For the text-containing cell, return its midpoint in (X, Y) coordinate format. 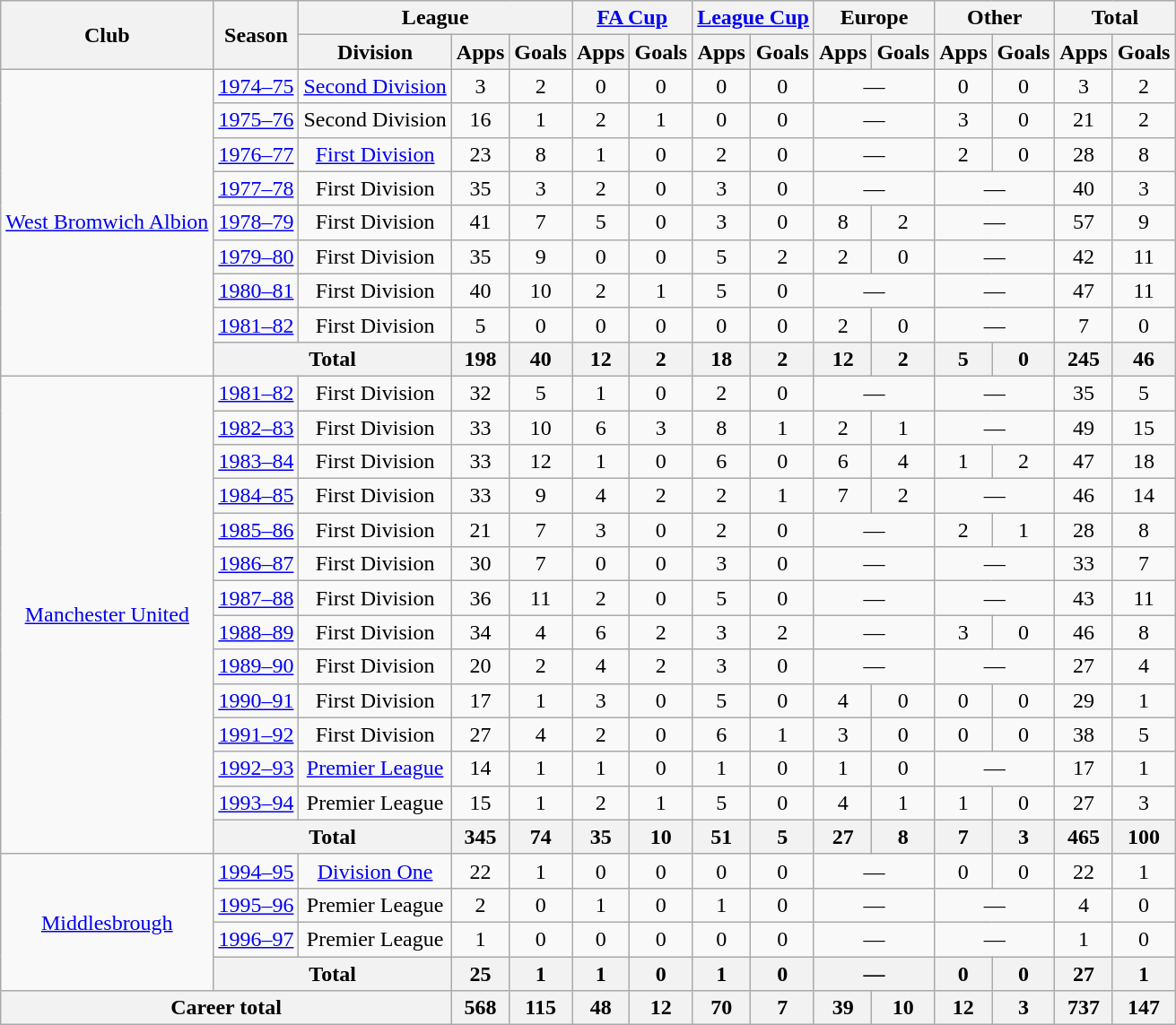
Club (108, 35)
39 (842, 1008)
Manchester United (108, 615)
1983–84 (257, 462)
36 (480, 598)
1984–85 (257, 496)
737 (1084, 1008)
FA Cup (632, 18)
Middlesbrough (108, 922)
30 (480, 564)
1988–89 (257, 632)
568 (480, 1008)
League Cup (754, 18)
48 (601, 1008)
38 (1084, 734)
Season (257, 35)
League (436, 18)
1986–87 (257, 564)
34 (480, 632)
Europe (874, 18)
1982–83 (257, 428)
57 (1084, 222)
49 (1084, 428)
198 (480, 359)
Other (995, 18)
20 (480, 666)
1996–97 (257, 939)
32 (480, 393)
Division (375, 52)
1978–79 (257, 222)
74 (541, 837)
1976–77 (257, 154)
42 (1084, 256)
345 (480, 837)
1991–92 (257, 734)
1975–76 (257, 120)
23 (480, 154)
25 (480, 973)
1987–88 (257, 598)
465 (1084, 837)
43 (1084, 598)
1995–96 (257, 905)
Division One (375, 871)
1977–78 (257, 188)
51 (721, 837)
1979–80 (257, 256)
1989–90 (257, 666)
1994–95 (257, 871)
1974–75 (257, 86)
70 (721, 1008)
1990–91 (257, 700)
29 (1084, 700)
Career total (226, 1008)
1985–86 (257, 530)
245 (1084, 359)
147 (1144, 1008)
115 (541, 1008)
1992–93 (257, 769)
100 (1144, 837)
16 (480, 120)
41 (480, 222)
1980–81 (257, 291)
1993–94 (257, 803)
West Bromwich Albion (108, 222)
